Pinpoint the cell where the given text exists, returning its [X, Y] midpoint coordinate. 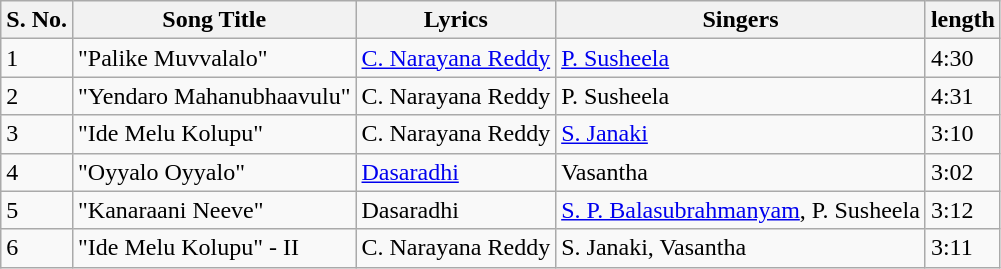
S. Janaki, Vasantha [741, 248]
1 [37, 58]
3 [37, 134]
"Yendaro Mahanubhaavulu" [214, 96]
2 [37, 96]
S. P. Balasubrahmanyam, P. Susheela [741, 210]
4:31 [962, 96]
Song Title [214, 20]
3:02 [962, 172]
"Ide Melu Kolupu" [214, 134]
"Oyyalo Oyyalo" [214, 172]
Singers [741, 20]
"Palike Muvvalalo" [214, 58]
length [962, 20]
5 [37, 210]
3:10 [962, 134]
4 [37, 172]
6 [37, 248]
S. Janaki [741, 134]
S. No. [37, 20]
"Ide Melu Kolupu" - II [214, 248]
"Kanaraani Neeve" [214, 210]
Lyrics [456, 20]
3:12 [962, 210]
4:30 [962, 58]
3:11 [962, 248]
Vasantha [741, 172]
